Locate the cell with the specified text and output its (x, y) center coordinate. 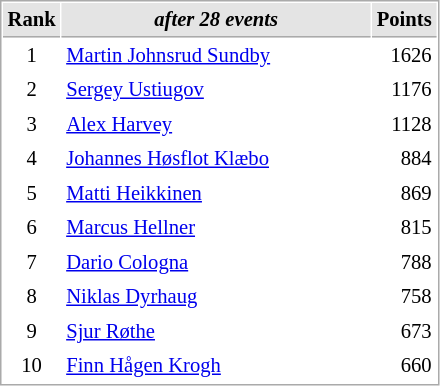
6 (32, 228)
after 28 events (216, 20)
2 (32, 90)
673 (404, 332)
1626 (404, 56)
7 (32, 262)
Points (404, 20)
Sjur Røthe (216, 332)
884 (404, 158)
Johannes Høsflot Klæbo (216, 158)
758 (404, 296)
788 (404, 262)
4 (32, 158)
Martin Johnsrud Sundby (216, 56)
Finn Hågen Krogh (216, 366)
1 (32, 56)
9 (32, 332)
Alex Harvey (216, 124)
1176 (404, 90)
869 (404, 194)
5 (32, 194)
815 (404, 228)
Dario Cologna (216, 262)
Niklas Dyrhaug (216, 296)
1128 (404, 124)
Marcus Hellner (216, 228)
Sergey Ustiugov (216, 90)
Matti Heikkinen (216, 194)
3 (32, 124)
660 (404, 366)
Rank (32, 20)
8 (32, 296)
10 (32, 366)
